Provide the [X, Y] coordinate of the cell's center where the given text is located.  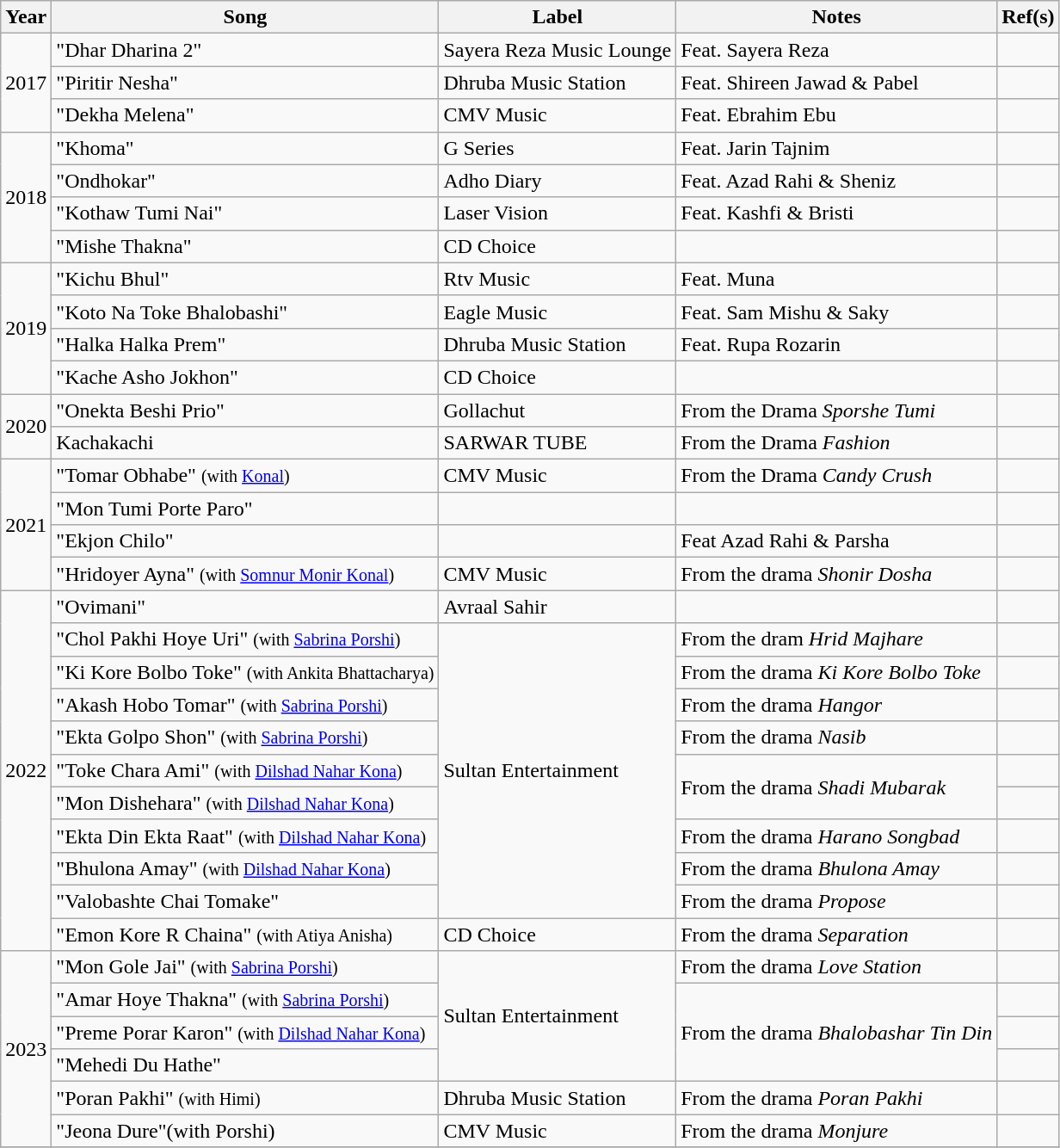
2018 [26, 197]
"Tomar Obhabe" (with Konal) [245, 476]
"Kache Asho Jokhon" [245, 377]
Label [558, 17]
From the Drama Sporshe Tumi [836, 410]
Feat. Shireen Jawad & Pabel [836, 83]
From the drama Bhalobashar Tin Din [836, 1033]
2020 [26, 427]
From the drama Hangor [836, 705]
"Chol Pakhi Hoye Uri" (with Sabrina Porshi) [245, 639]
Sayera Reza Music Lounge [558, 50]
"Emon Kore R Chaina" (with Atiya Anisha) [245, 934]
"Poran Pakhi" (with Himi) [245, 1098]
From the Drama Fashion [836, 443]
"Mon Gole Jai" (with Sabrina Porshi) [245, 967]
Feat. Sam Mishu & Saky [836, 312]
"Piritir Nesha" [245, 83]
"Koto Na Toke Bhalobashi" [245, 312]
"Mehedi Du Hathe" [245, 1065]
Feat Azad Rahi & Parsha [836, 541]
"Mishe Thakna" [245, 246]
Song [245, 17]
2023 [26, 1049]
"Ekta Din Ekta Raat" (with Dilshad Nahar Kona) [245, 836]
From the drama Monjure [836, 1131]
From the drama Bhulona Amay [836, 868]
"Jeona Dure"(with Porshi) [245, 1131]
From the drama Shonir Dosha [836, 574]
From the drama Harano Songbad [836, 836]
Rtv Music [558, 279]
From the drama Propose [836, 901]
"Ondhokar" [245, 181]
From the drama Ki Kore Bolbo Toke [836, 672]
"Dekha Melena" [245, 115]
From the Drama Candy Crush [836, 476]
Feat. Muna [836, 279]
From the drama Nasib [836, 738]
From the drama Love Station [836, 967]
"Valobashte Chai Tomake" [245, 901]
Feat. Sayera Reza [836, 50]
"Halka Halka Prem" [245, 344]
From the drama Poran Pakhi [836, 1098]
Kachakachi [245, 443]
Notes [836, 17]
"Ki Kore Bolbo Toke" (with Ankita Bhattacharya) [245, 672]
"Bhulona Amay" (with Dilshad Nahar Kona) [245, 868]
Feat. Ebrahim Ebu [836, 115]
Feat. Jarin Tajnim [836, 148]
"Kichu Bhul" [245, 279]
"Dhar Dharina 2" [245, 50]
"Ekta Golpo Shon" (with Sabrina Porshi) [245, 738]
2022 [26, 771]
"Toke Chara Ami" (with Dilshad Nahar Kona) [245, 770]
2021 [26, 525]
"Mon Dishehara" (with Dilshad Nahar Kona) [245, 803]
Eagle Music [558, 312]
2017 [26, 83]
"Ovimani" [245, 607]
"Mon Tumi Porte Paro" [245, 509]
"Akash Hobo Tomar" (with Sabrina Porshi) [245, 705]
SARWAR TUBE [558, 443]
From the drama Separation [836, 934]
Adho Diary [558, 181]
Year [26, 17]
"Kothaw Tumi Nai" [245, 213]
Feat. Azad Rahi & Sheniz [836, 181]
"Onekta Beshi Prio" [245, 410]
Ref(s) [1028, 17]
"Amar Hoye Thakna" (with Sabrina Porshi) [245, 1000]
"Preme Porar Karon" (with Dilshad Nahar Kona) [245, 1033]
G Series [558, 148]
Laser Vision [558, 213]
"Hridoyer Ayna" (with Somnur Monir Konal) [245, 574]
Feat. Rupa Rozarin [836, 344]
"Khoma" [245, 148]
Gollachut [558, 410]
2019 [26, 328]
From the drama Shadi Mubarak [836, 787]
From the dram Hrid Majhare [836, 639]
"Ekjon Chilo" [245, 541]
Feat. Kashfi & Bristi [836, 213]
Avraal Sahir [558, 607]
